Output the (X, Y) coordinate of the center of the cell containing the given text.  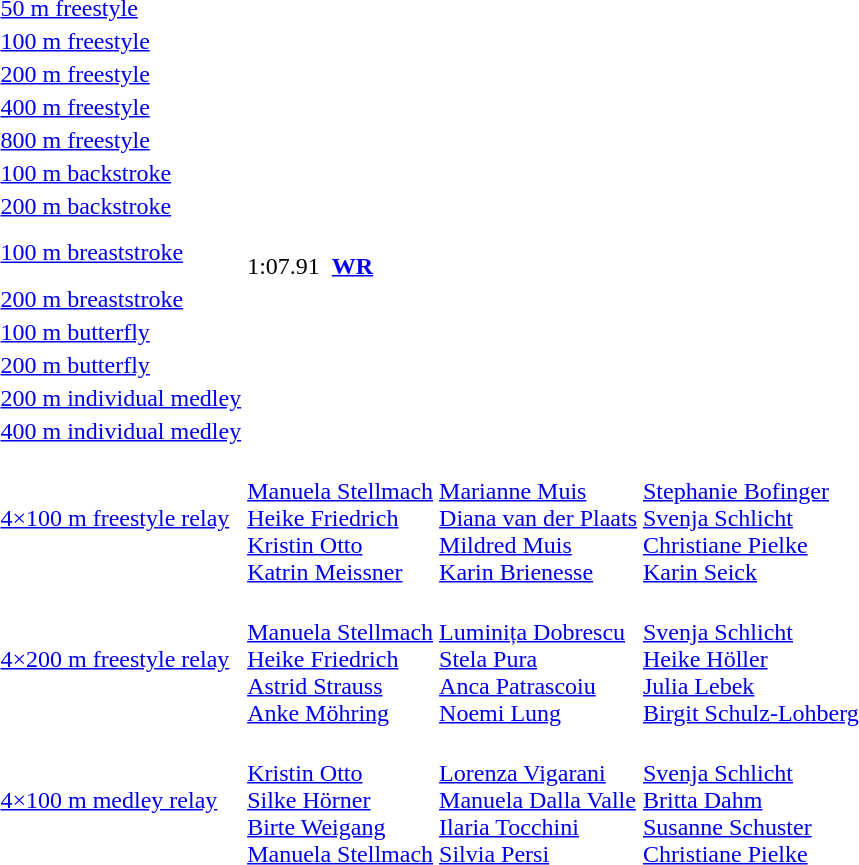
Luminița DobrescuStela PuraAnca PatrascoiuNoemi Lung (538, 659)
Marianne MuisDiana van der PlaatsMildred MuisKarin Brienesse (538, 518)
Manuela StellmachHeike FriedrichAstrid StraussAnke Möhring (340, 659)
1:07.91 WR (340, 252)
Manuela StellmachHeike FriedrichKristin OttoKatrin Meissner (340, 518)
